Scan for the cell matching the given text and deliver its (X, Y) coordinate at center. 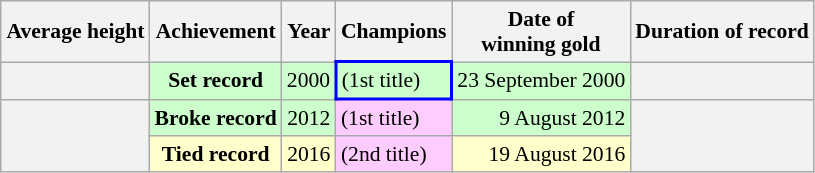
23 September 2000 (542, 80)
Duration of record (722, 32)
Tied record (216, 154)
9 August 2012 (542, 117)
Achievement (216, 32)
Broke record (216, 117)
Average height (75, 32)
Champions (394, 32)
2000 (309, 80)
Set record (216, 80)
2016 (309, 154)
19 August 2016 (542, 154)
Year (309, 32)
(2nd title) (394, 154)
Date ofwinning gold (542, 32)
2012 (309, 117)
